Return the (x, y) coordinate for the center point of the cell that contains the specified text.  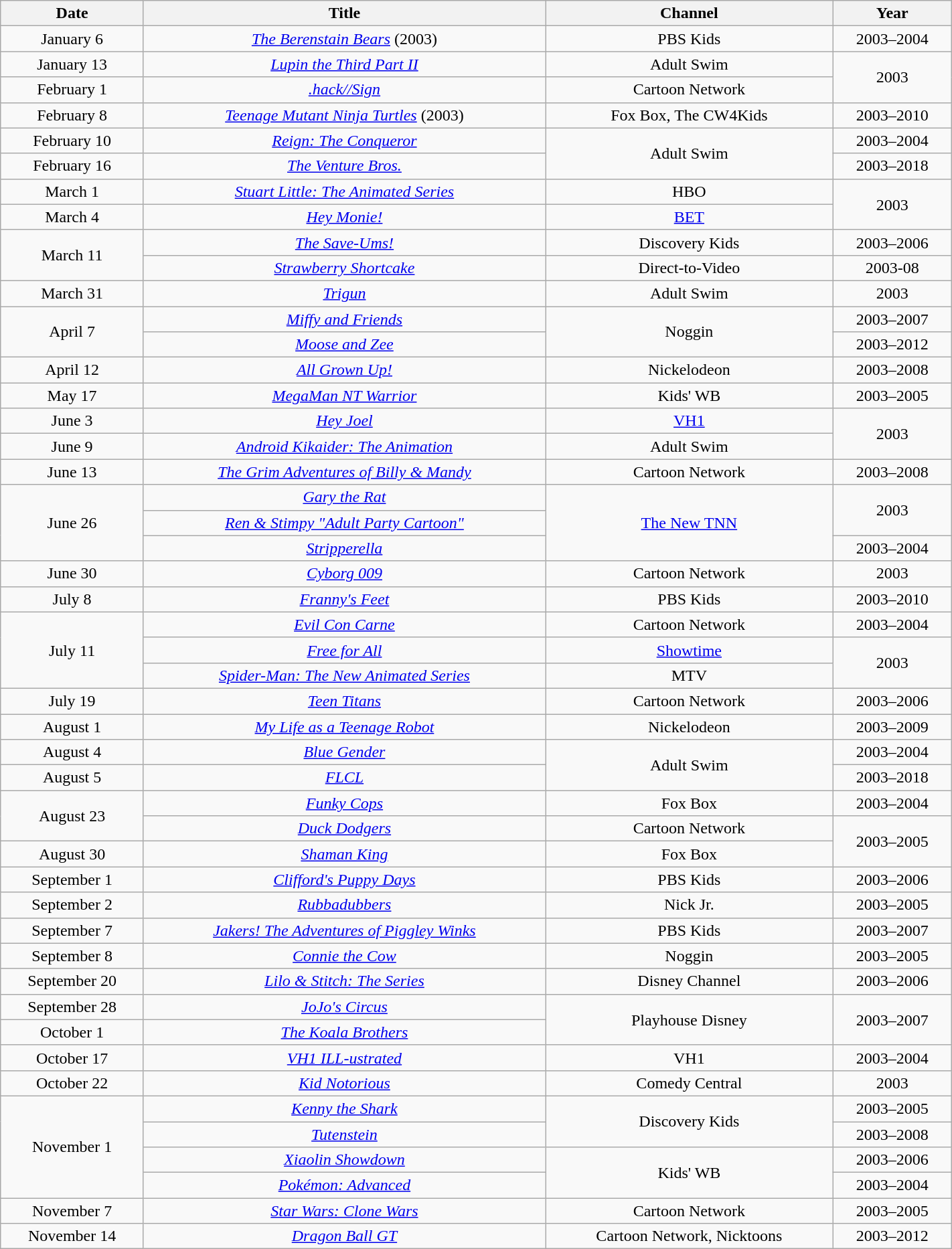
April 12 (72, 370)
February 1 (72, 90)
Stripperella (344, 548)
Moose and Zee (344, 345)
June 9 (72, 446)
All Grown Up! (344, 370)
September 2 (72, 905)
Blue Gender (344, 752)
Strawberry Shortcake (344, 268)
The Save-Ums! (344, 242)
August 4 (72, 752)
Evil Con Carne (344, 624)
Connie the Cow (344, 956)
Fox Box, The CW4Kids (689, 115)
September 7 (72, 930)
My Life as a Teenage Robot (344, 726)
Showtime (689, 650)
Nick Jr. (689, 905)
The New TNN (689, 523)
Lilo & Stitch: The Series (344, 981)
September 20 (72, 981)
February 10 (72, 141)
February 8 (72, 115)
JoJo's Circus (344, 1007)
Reign: The Conqueror (344, 141)
March 11 (72, 255)
June 13 (72, 472)
Star Wars: Clone Wars (344, 1211)
Tutenstein (344, 1135)
Duck Dodgers (344, 829)
Kid Notorious (344, 1083)
June 26 (72, 523)
Direct-to-Video (689, 268)
Hey Monie! (344, 217)
.hack//Sign (344, 90)
Disney Channel (689, 981)
November 14 (72, 1236)
Title (344, 13)
Cyborg 009 (344, 574)
Shaman King (344, 854)
Channel (689, 13)
Trigun (344, 293)
November 7 (72, 1211)
March 1 (72, 191)
January 13 (72, 64)
June 30 (72, 574)
June 3 (72, 421)
Android Kikaider: The Animation (344, 446)
August 5 (72, 778)
Date (72, 13)
Spider-Man: The New Animated Series (344, 675)
Hey Joel (344, 421)
Stuart Little: The Animated Series (344, 191)
September 1 (72, 880)
July 19 (72, 701)
Kenny the Shark (344, 1108)
October 22 (72, 1083)
Xiaolin Showdown (344, 1160)
Ren & Stimpy "Adult Party Cartoon" (344, 523)
MTV (689, 675)
May 17 (72, 396)
HBO (689, 191)
August 1 (72, 726)
October 17 (72, 1058)
Gary the Rat (344, 497)
Teenage Mutant Ninja Turtles (2003) (344, 115)
The Berenstain Bears (2003) (344, 39)
Dragon Ball GT (344, 1236)
Cartoon Network, Nicktoons (689, 1236)
Pokémon: Advanced (344, 1185)
January 6 (72, 39)
Miffy and Friends (344, 319)
November 1 (72, 1147)
FLCL (344, 778)
Playhouse Disney (689, 1019)
2003–2009 (892, 726)
August 23 (72, 816)
Clifford's Puppy Days (344, 880)
July 8 (72, 599)
March 4 (72, 217)
BET (689, 217)
Free for All (344, 650)
Rubbadubbers (344, 905)
September 8 (72, 956)
2003-08 (892, 268)
March 31 (72, 293)
Lupin the Third Part II (344, 64)
September 28 (72, 1007)
Jakers! The Adventures of Piggley Winks (344, 930)
The Venture Bros. (344, 166)
VH1 ILL-ustrated (344, 1058)
Comedy Central (689, 1083)
Funky Cops (344, 803)
Year (892, 13)
MegaMan NT Warrior (344, 396)
Teen Titans (344, 701)
February 16 (72, 166)
August 30 (72, 854)
The Grim Adventures of Billy & Mandy (344, 472)
Franny's Feet (344, 599)
October 1 (72, 1032)
The Koala Brothers (344, 1032)
July 11 (72, 650)
April 7 (72, 332)
